Capture the cell that displays the provided text and extract its [x, y] central coordinate. 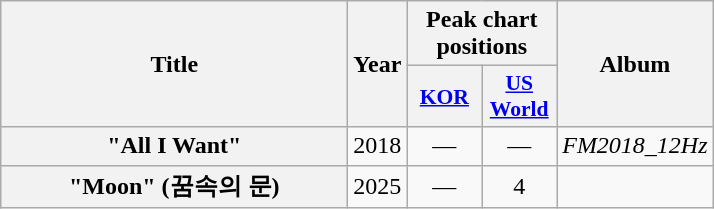
2018 [378, 146]
"All I Want" [174, 146]
Peak chart positions [482, 34]
Title [174, 64]
"Moon" (꿈속의 문) [174, 186]
2025 [378, 186]
KOR [444, 96]
Album [635, 64]
USWorld [520, 96]
Year [378, 64]
FM2018_12Hz [635, 146]
4 [520, 186]
